For the text-containing cell, return its midpoint in [x, y] coordinate format. 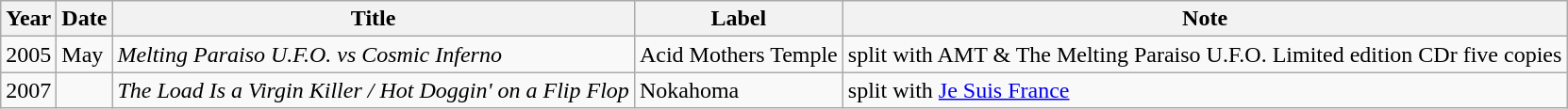
split with Je Suis France [1205, 90]
2007 [28, 90]
Melting Paraiso U.F.O. vs Cosmic Inferno [374, 54]
split with AMT & The Melting Paraiso U.F.O. Limited edition CDr five copies [1205, 54]
Title [374, 19]
Date [85, 19]
Label [738, 19]
2005 [28, 54]
Nokahoma [738, 90]
Note [1205, 19]
Acid Mothers Temple [738, 54]
Year [28, 19]
The Load Is a Virgin Killer / Hot Doggin' on a Flip Flop [374, 90]
May [85, 54]
